Provide the (X, Y) coordinate of the cell's center where the given text is located.  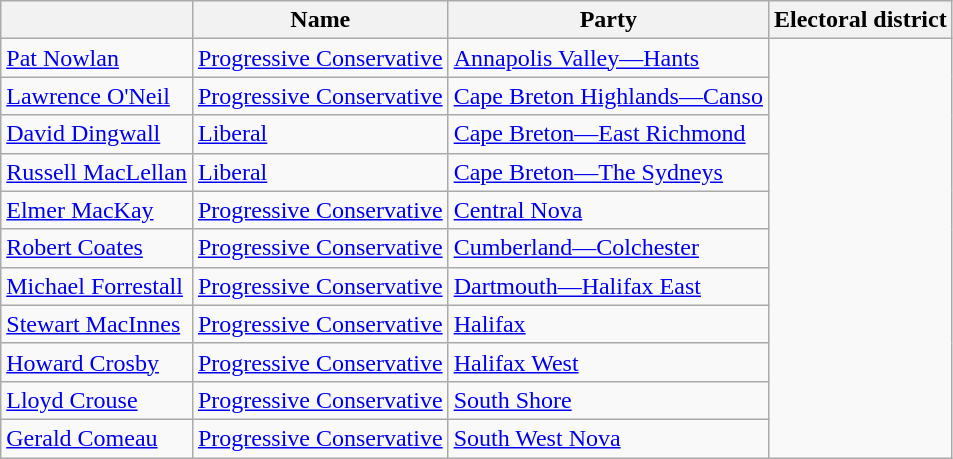
Halifax West (608, 362)
Gerald Comeau (97, 438)
South West Nova (608, 438)
Name (320, 20)
Howard Crosby (97, 362)
Central Nova (608, 210)
Michael Forrestall (97, 286)
Lloyd Crouse (97, 400)
Dartmouth—Halifax East (608, 286)
Lawrence O'Neil (97, 96)
Cape Breton—East Richmond (608, 134)
Electoral district (860, 20)
Halifax (608, 324)
South Shore (608, 400)
Cape Breton—The Sydneys (608, 172)
Cape Breton Highlands—Canso (608, 96)
Cumberland—Colchester (608, 248)
David Dingwall (97, 134)
Robert Coates (97, 248)
Stewart MacInnes (97, 324)
Annapolis Valley—Hants (608, 58)
Elmer MacKay (97, 210)
Party (608, 20)
Russell MacLellan (97, 172)
Pat Nowlan (97, 58)
